From the cell containing the given text, extract its center point as (X, Y) coordinate. 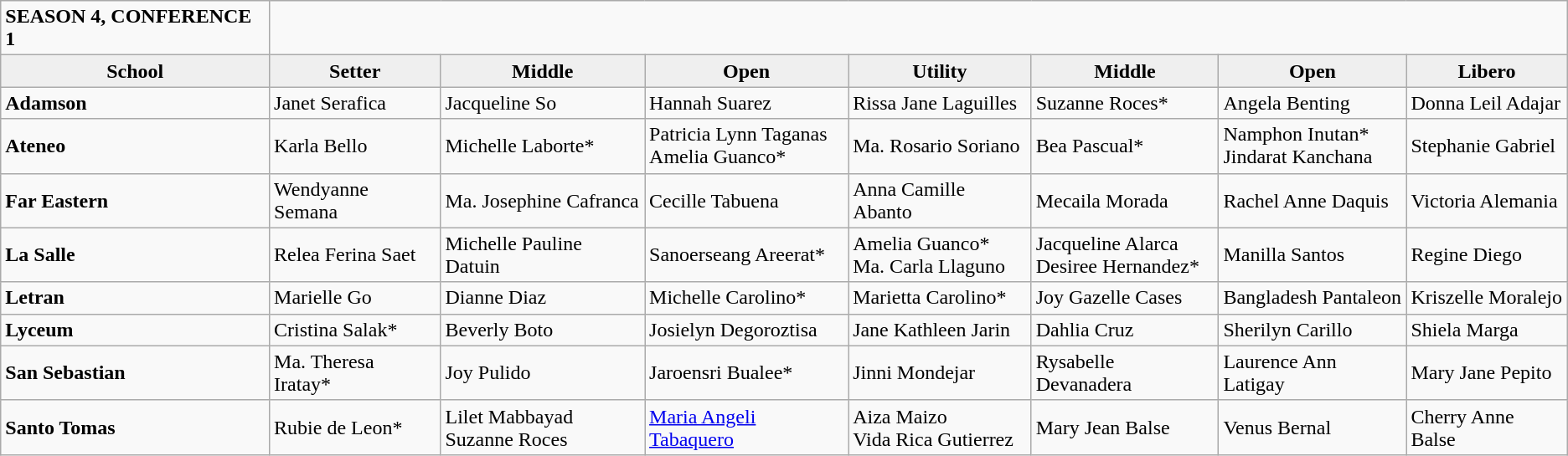
Ateneo (136, 146)
Ma. Theresa Iratay* (355, 373)
Anna Camille Abanto (940, 201)
Far Eastern (136, 201)
Michelle Pauline Datuin (543, 254)
Angela Benting (1313, 103)
Joy Gazelle Cases (1125, 298)
Manilla Santos (1313, 254)
Bangladesh Pantaleon (1313, 298)
La Salle (136, 254)
Mary Jane Pepito (1487, 373)
Beverly Boto (543, 330)
Mecaila Morada (1125, 201)
Dianne Diaz (543, 298)
Janet Serafica (355, 103)
Regine Diego (1487, 254)
Venus Bernal (1313, 427)
Donna Leil Adajar (1487, 103)
Aiza MaizoVida Rica Gutierrez (940, 427)
Rissa Jane Laguilles (940, 103)
Jacqueline So (543, 103)
Victoria Alemania (1487, 201)
Rysabelle Devanadera (1125, 373)
Adamson (136, 103)
Lyceum (136, 330)
Utility (940, 71)
Libero (1487, 71)
Dahlia Cruz (1125, 330)
School (136, 71)
Letran (136, 298)
Santo Tomas (136, 427)
Joy Pulido (543, 373)
Mary Jean Balse (1125, 427)
Patricia Lynn TaganasAmelia Guanco* (747, 146)
Relea Ferina Saet (355, 254)
Amelia Guanco*Ma. Carla Llaguno (940, 254)
Bea Pascual* (1125, 146)
Jaroensri Bualee* (747, 373)
Maria Angeli Tabaquero (747, 427)
Marietta Carolino* (940, 298)
Michelle Carolino* (747, 298)
San Sebastian (136, 373)
Laurence Ann Latigay (1313, 373)
Cherry Anne Balse (1487, 427)
Rachel Anne Daquis (1313, 201)
Lilet MabbayadSuzanne Roces (543, 427)
Jane Kathleen Jarin (940, 330)
Shiela Marga (1487, 330)
Ma. Josephine Cafranca (543, 201)
Jinni Mondejar (940, 373)
Stephanie Gabriel (1487, 146)
Kriszelle Moralejo (1487, 298)
Karla Bello (355, 146)
Josielyn Degoroztisa (747, 330)
Sanoerseang Areerat* (747, 254)
SEASON 4, CONFERENCE 1 (136, 28)
Hannah Suarez (747, 103)
Sherilyn Carillo (1313, 330)
Wendyanne Semana (355, 201)
Marielle Go (355, 298)
Jacqueline AlarcaDesiree Hernandez* (1125, 254)
Setter (355, 71)
Cecille Tabuena (747, 201)
Cristina Salak* (355, 330)
Michelle Laborte* (543, 146)
Suzanne Roces* (1125, 103)
Ma. Rosario Soriano (940, 146)
Rubie de Leon* (355, 427)
Namphon Inutan*Jindarat Kanchana (1313, 146)
